Capture the cell that displays the provided text and extract its (X, Y) central coordinate. 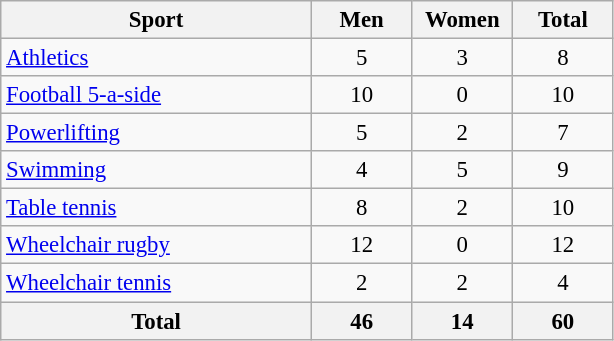
46 (362, 321)
7 (564, 133)
Wheelchair tennis (156, 283)
Powerlifting (156, 133)
Swimming (156, 170)
Women (462, 20)
Football 5-a-side (156, 95)
Men (362, 20)
Athletics (156, 58)
9 (564, 170)
Wheelchair rugby (156, 245)
60 (564, 321)
Table tennis (156, 208)
Sport (156, 20)
14 (462, 321)
3 (462, 58)
